Scan for the cell matching the given text and deliver its (x, y) coordinate at center. 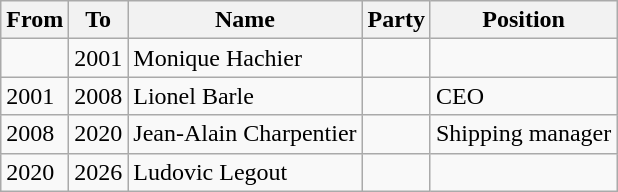
Position (523, 20)
Shipping manager (523, 134)
Name (245, 20)
Jean-Alain Charpentier (245, 134)
Party (396, 20)
CEO (523, 96)
Lionel Barle (245, 96)
2026 (98, 172)
To (98, 20)
Monique Hachier (245, 58)
Ludovic Legout (245, 172)
From (35, 20)
